Scan for the cell matching the given text and deliver its [X, Y] coordinate at center. 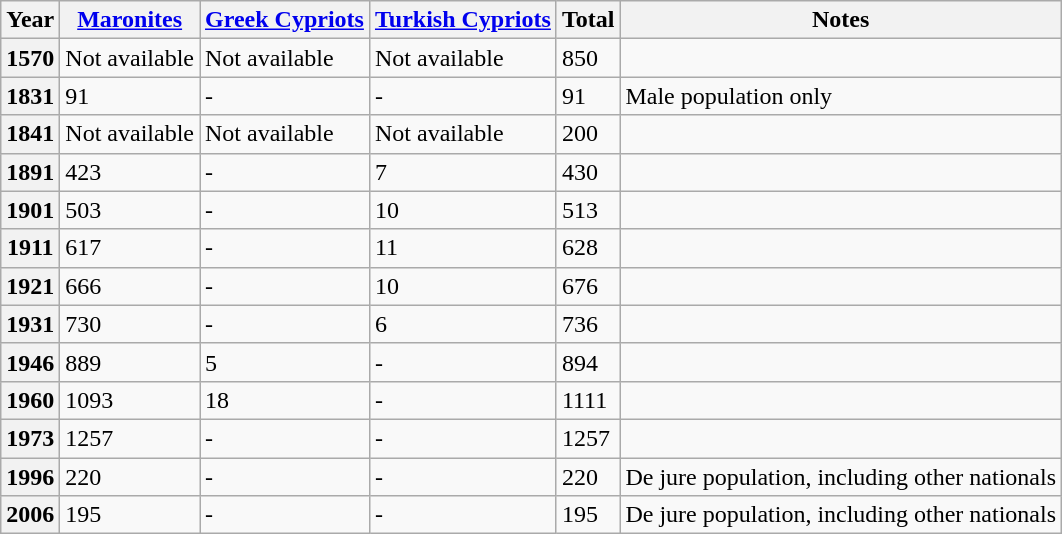
2006 [30, 515]
430 [588, 172]
6 [462, 324]
200 [588, 134]
1996 [30, 477]
1841 [30, 134]
1960 [30, 400]
1831 [30, 96]
Greek Cypriots [285, 20]
617 [130, 248]
850 [588, 58]
1093 [130, 400]
1973 [30, 438]
513 [588, 210]
889 [130, 362]
1921 [30, 286]
730 [130, 324]
503 [130, 210]
666 [130, 286]
Male population only [841, 96]
Year [30, 20]
Turkish Cypriots [462, 20]
11 [462, 248]
423 [130, 172]
Total [588, 20]
1891 [30, 172]
18 [285, 400]
1570 [30, 58]
Notes [841, 20]
1901 [30, 210]
628 [588, 248]
Maronites [130, 20]
894 [588, 362]
1111 [588, 400]
7 [462, 172]
676 [588, 286]
736 [588, 324]
1911 [30, 248]
1946 [30, 362]
5 [285, 362]
1931 [30, 324]
